Output the (X, Y) coordinate of the center of the cell containing the given text.  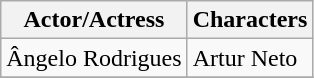
Characters (250, 20)
Ângelo Rodrigues (94, 58)
Artur Neto (250, 58)
Actor/Actress (94, 20)
